Detect which cell encompasses the target text, then output its (x, y) center coordinate. 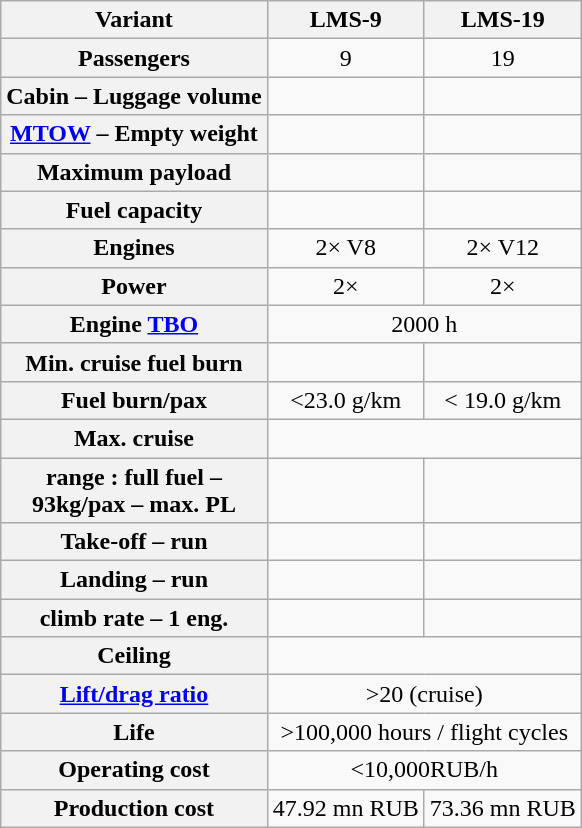
<23.0 g/km (346, 400)
MTOW – Empty weight (134, 134)
>100,000 hours / flight cycles (424, 732)
<10,000RUB/h (424, 770)
LMS-9 (346, 20)
Maximum payload (134, 172)
73.36 mn RUB (502, 808)
Life (134, 732)
2000 h (424, 324)
Landing – run (134, 580)
Max. cruise (134, 438)
< 19.0 g/km (502, 400)
Operating cost (134, 770)
47.92 mn RUB (346, 808)
Passengers (134, 58)
LMS-19 (502, 20)
Variant (134, 20)
Production cost (134, 808)
Ceiling (134, 656)
19 (502, 58)
Fuel capacity (134, 210)
range : full fuel –93kg/pax – max. PL (134, 490)
>20 (cruise) (424, 694)
2× V8 (346, 248)
Fuel burn/pax (134, 400)
9 (346, 58)
Engines (134, 248)
Engine TBO (134, 324)
Power (134, 286)
Min. cruise fuel burn (134, 362)
Lift/drag ratio (134, 694)
2× V12 (502, 248)
climb rate – 1 eng. (134, 618)
Cabin – Luggage volume (134, 96)
Take-off – run (134, 542)
